Scan for the cell matching the given text and deliver its (X, Y) coordinate at center. 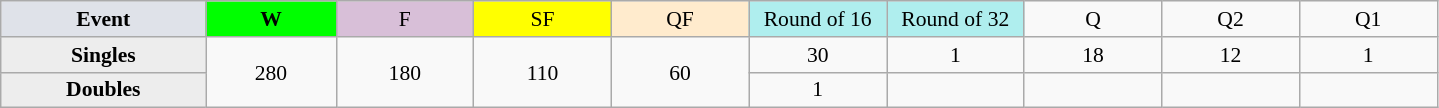
60 (680, 72)
Round of 32 (955, 19)
Q (1093, 19)
110 (543, 72)
F (405, 19)
30 (818, 55)
SF (543, 19)
Singles (104, 55)
18 (1093, 55)
W (271, 19)
Doubles (104, 90)
QF (680, 19)
280 (271, 72)
Q1 (1368, 19)
180 (405, 72)
Round of 16 (818, 19)
12 (1231, 55)
Event (104, 19)
Q2 (1231, 19)
